Scan for the cell matching the given text and deliver its [X, Y] coordinate at center. 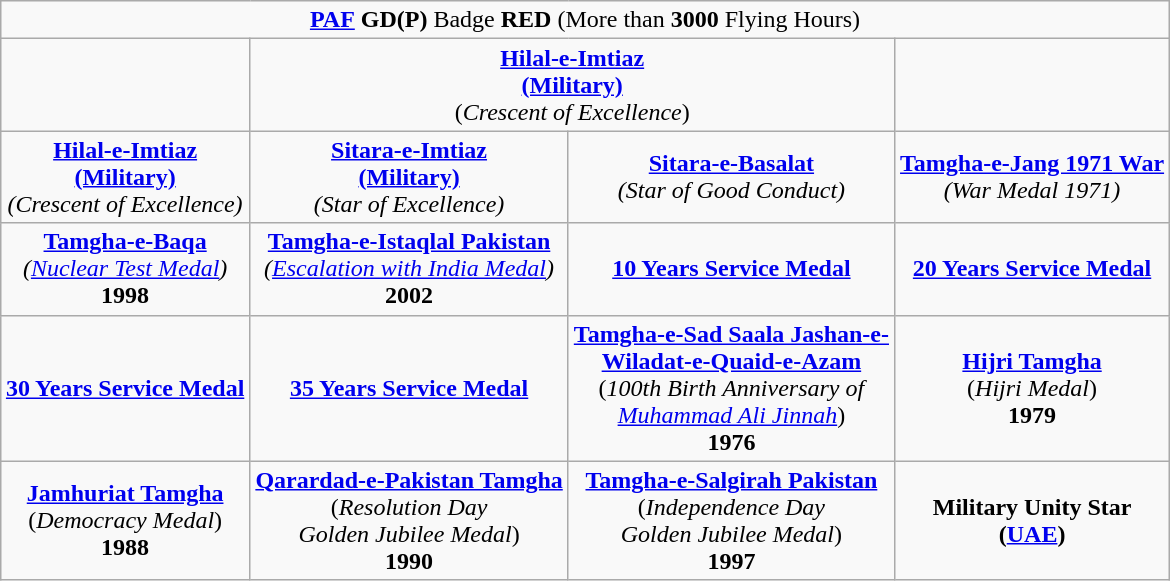
Qarardad-e-Pakistan Tamgha(Resolution DayGolden Jubilee Medal)1990 [409, 520]
20 Years Service Medal [1032, 269]
Tamgha-e-Salgirah Pakistan(Independence DayGolden Jubilee Medal)1997 [731, 520]
35 Years Service Medal [409, 388]
Tamgha-e-Istaqlal Pakistan(Escalation with India Medal)2002 [409, 269]
10 Years Service Medal [731, 269]
30 Years Service Medal [124, 388]
Military Unity Star(UAE) [1032, 520]
Jamhuriat Tamgha(Democracy Medal)1988 [124, 520]
PAF GD(P) Badge RED (More than 3000 Flying Hours) [584, 20]
Tamgha-e-Jang 1971 War(War Medal 1971) [1032, 177]
Hijri Tamgha(Hijri Medal)1979 [1032, 388]
Tamgha-e-Baqa(Nuclear Test Medal)1998 [124, 269]
Sitara-e-Imtiaz(Military)(Star of Excellence) [409, 177]
Tamgha-e-Sad Saala Jashan-e-Wiladat-e-Quaid-e-Azam(100th Birth Anniversary ofMuhammad Ali Jinnah)1976 [731, 388]
Sitara-e-Basalat(Star of Good Conduct) [731, 177]
